Capture the cell that displays the provided text and extract its [X, Y] central coordinate. 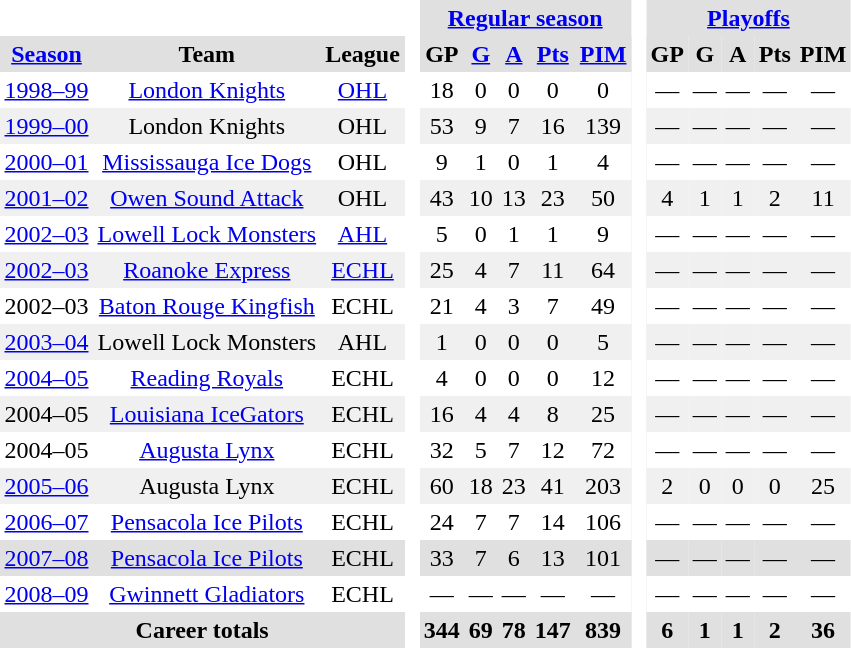
Gwinnett Gladiators [207, 594]
Owen Sound Attack [207, 198]
Regular season [525, 18]
344 [442, 630]
10 [480, 198]
Team [207, 54]
Baton Rouge Kingfish [207, 306]
43 [442, 198]
1999–00 [46, 126]
106 [603, 522]
78 [514, 630]
21 [442, 306]
839 [603, 630]
League [363, 54]
64 [603, 270]
2005–06 [46, 486]
60 [442, 486]
2006–07 [46, 522]
Mississauga Ice Dogs [207, 162]
2003–04 [46, 342]
139 [603, 126]
50 [603, 198]
147 [552, 630]
Playoffs [748, 18]
33 [442, 558]
53 [442, 126]
32 [442, 450]
203 [603, 486]
8 [552, 414]
49 [603, 306]
2000–01 [46, 162]
24 [442, 522]
69 [480, 630]
Roanoke Express [207, 270]
Season [46, 54]
41 [552, 486]
Reading Royals [207, 378]
Career totals [202, 630]
72 [603, 450]
1998–99 [46, 90]
Louisiana IceGators [207, 414]
101 [603, 558]
2001–02 [46, 198]
2008–09 [46, 594]
14 [552, 522]
2007–08 [46, 558]
3 [514, 306]
36 [823, 630]
